Pinpoint the cell where the given text exists, returning its (x, y) midpoint coordinate. 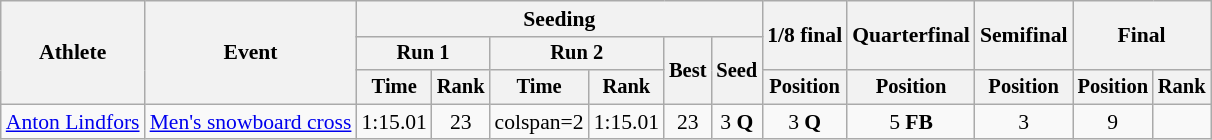
colspan=2 (540, 122)
Run 2 (578, 54)
3 (1024, 122)
Quarterfinal (911, 36)
Seeding (559, 19)
Run 1 (422, 54)
Best (688, 70)
Semifinal (1024, 36)
5 FB (911, 122)
Men's snowboard cross (251, 122)
Athlete (73, 52)
Final (1142, 36)
Event (251, 52)
9 (1113, 122)
Seed (736, 70)
Anton Lindfors (73, 122)
1/8 final (804, 36)
